Return the [X, Y] coordinate for the center point of the cell that contains the specified text.  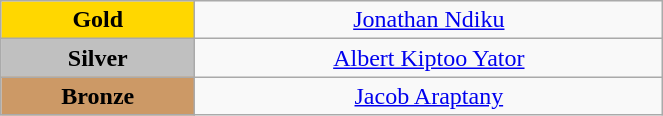
Jonathan Ndiku [429, 20]
Gold [98, 20]
Jacob Araptany [429, 96]
Silver [98, 58]
Albert Kiptoo Yator [429, 58]
Bronze [98, 96]
